Identify which cell holds the provided text, then report its (X, Y) central coordinate. 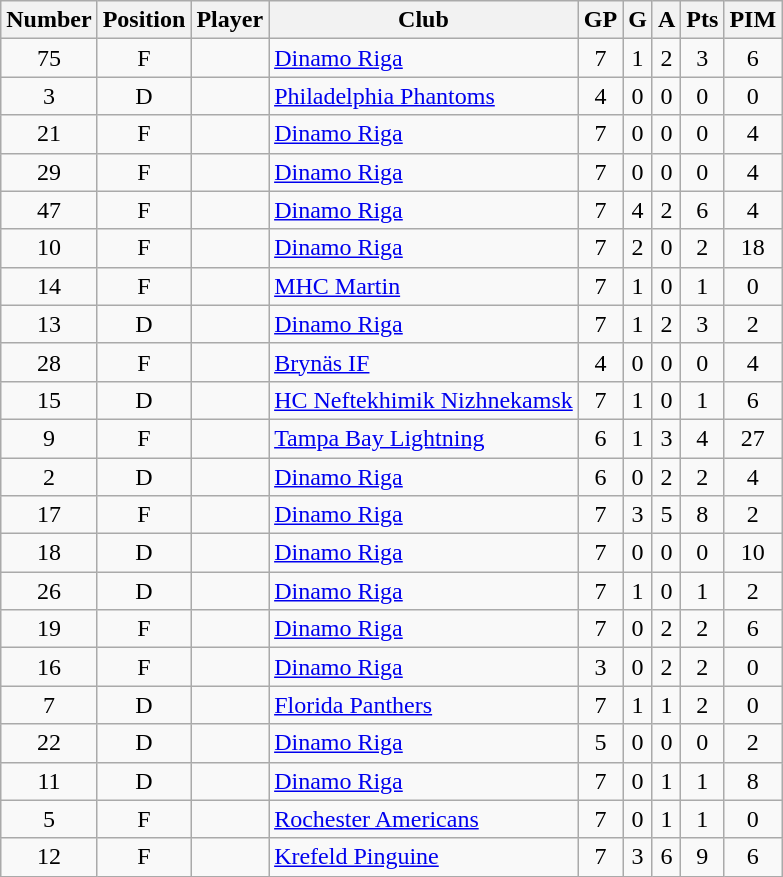
11 (49, 781)
GP (600, 20)
14 (49, 286)
Number (49, 20)
Florida Panthers (424, 705)
HC Neftekhimik Nizhnekamsk (424, 400)
75 (49, 58)
MHC Martin (424, 286)
12 (49, 857)
16 (49, 667)
29 (49, 172)
27 (753, 438)
47 (49, 210)
28 (49, 362)
15 (49, 400)
Krefeld Pinguine (424, 857)
17 (49, 515)
PIM (753, 20)
Brynäs IF (424, 362)
Tampa Bay Lightning (424, 438)
Club (424, 20)
A (666, 20)
Philadelphia Phantoms (424, 96)
26 (49, 591)
Rochester Americans (424, 819)
Pts (702, 20)
Position (144, 20)
13 (49, 324)
Player (230, 20)
22 (49, 743)
G (638, 20)
21 (49, 134)
19 (49, 629)
